Scan for the cell matching the given text and deliver its (x, y) coordinate at center. 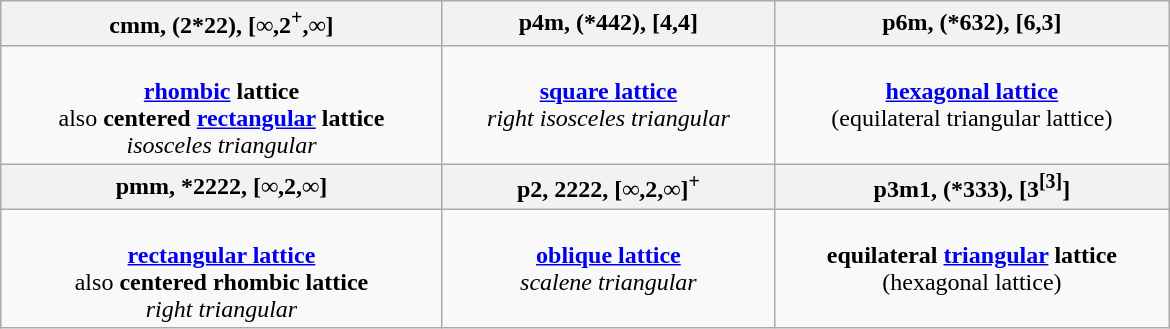
square latticeright isosceles triangular (608, 104)
pmm, *2222, [∞,2,∞] (222, 186)
rhombic latticealso centered rectangular latticeisosceles triangular (222, 104)
p4m, (*442), [4,4] (608, 24)
p6m, (*632), [6,3] (972, 24)
hexagonal lattice(equilateral triangular lattice) (972, 104)
p3m1, (*333), [3[3]] (972, 186)
equilateral triangular lattice(hexagonal lattice) (972, 268)
rectangular latticealso centered rhombic latticeright triangular (222, 268)
oblique latticescalene triangular (608, 268)
cmm, (2*22), [∞,2+,∞] (222, 24)
p2, 2222, [∞,2,∞]+ (608, 186)
